For the text-containing cell, return its midpoint in [X, Y] coordinate format. 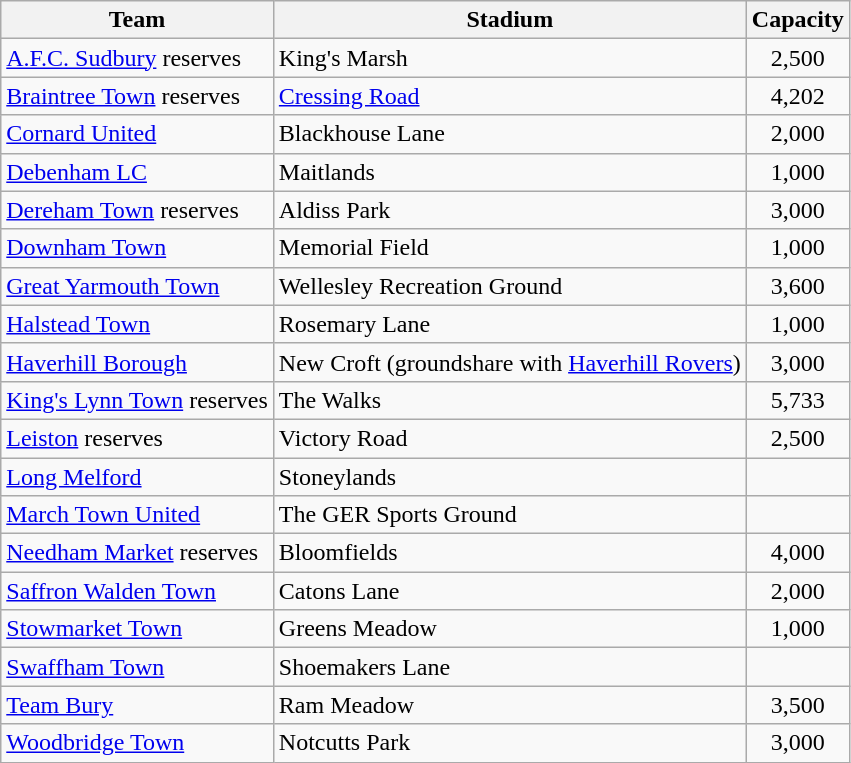
Stadium [510, 20]
Wellesley Recreation Ground [510, 286]
4,202 [798, 96]
Downham Town [138, 248]
King's Marsh [510, 58]
Catons Lane [510, 591]
Shoemakers Lane [510, 667]
Swaffham Town [138, 667]
3,600 [798, 286]
Long Melford [138, 477]
Braintree Town reserves [138, 96]
Aldiss Park [510, 210]
New Croft (groundshare with Haverhill Rovers) [510, 362]
A.F.C. Sudbury reserves [138, 58]
3,500 [798, 705]
5,733 [798, 400]
Needham Market reserves [138, 553]
Dereham Town reserves [138, 210]
King's Lynn Town reserves [138, 400]
Great Yarmouth Town [138, 286]
Debenham LC [138, 172]
Stoneylands [510, 477]
Cressing Road [510, 96]
Team [138, 20]
Ram Meadow [510, 705]
Capacity [798, 20]
Team Bury [138, 705]
Woodbridge Town [138, 743]
The GER Sports Ground [510, 515]
Victory Road [510, 438]
Memorial Field [510, 248]
Bloomfields [510, 553]
Maitlands [510, 172]
Blackhouse Lane [510, 134]
Rosemary Lane [510, 324]
Leiston reserves [138, 438]
The Walks [510, 400]
March Town United [138, 515]
Cornard United [138, 134]
Greens Meadow [510, 629]
Stowmarket Town [138, 629]
Halstead Town [138, 324]
Haverhill Borough [138, 362]
Notcutts Park [510, 743]
Saffron Walden Town [138, 591]
4,000 [798, 553]
